Identify which cell holds the provided text, then report its [X, Y] central coordinate. 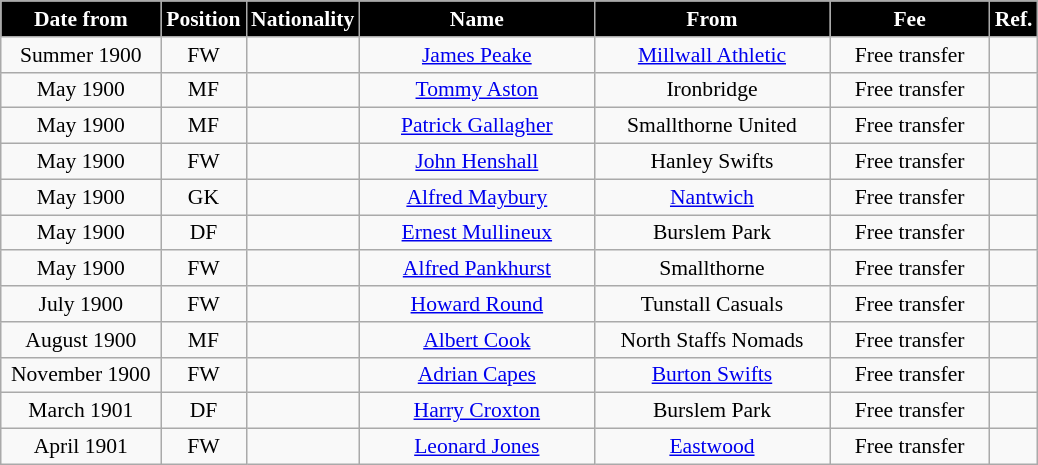
Howard Round [476, 304]
From [712, 19]
Smallthorne [712, 269]
Ironbridge [712, 90]
Eastwood [712, 447]
Tunstall Casuals [712, 304]
Alfred Pankhurst [476, 269]
Alfred Maybury [476, 197]
Nationality [302, 19]
August 1900 [81, 340]
Ernest Mullineux [476, 233]
Smallthorne United [712, 126]
Hanley Swifts [712, 162]
Leonard Jones [476, 447]
Patrick Gallagher [476, 126]
John Henshall [476, 162]
Name [476, 19]
Albert Cook [476, 340]
Fee [910, 19]
Harry Croxton [476, 411]
March 1901 [81, 411]
Adrian Capes [476, 375]
Millwall Athletic [712, 55]
GK [204, 197]
Nantwich [712, 197]
July 1900 [81, 304]
Date from [81, 19]
Burton Swifts [712, 375]
April 1901 [81, 447]
Position [204, 19]
Summer 1900 [81, 55]
Tommy Aston [476, 90]
James Peake [476, 55]
North Staffs Nomads [712, 340]
November 1900 [81, 375]
Ref. [1014, 19]
